Scan for the cell matching the given text and deliver its (X, Y) coordinate at center. 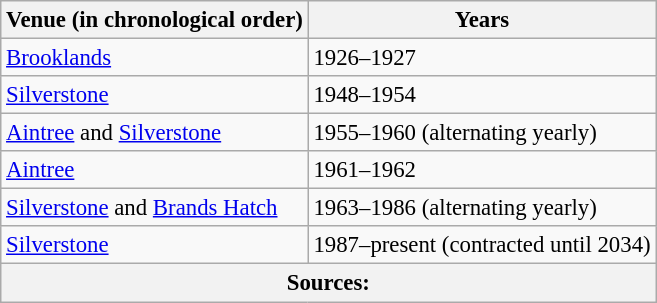
Sources: (328, 283)
1963–1986 (alternating yearly) (482, 208)
1948–1954 (482, 95)
Venue (in chronological order) (154, 20)
1955–1960 (alternating yearly) (482, 133)
1926–1927 (482, 58)
Brooklands (154, 58)
1987–present (contracted until 2034) (482, 245)
Years (482, 20)
Aintree and Silverstone (154, 133)
Silverstone and Brands Hatch (154, 208)
1961–1962 (482, 170)
Aintree (154, 170)
